Return [x, y] of the center of cell containing provided text 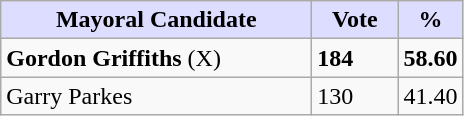
58.60 [430, 58]
Mayoral Candidate [156, 20]
Vote [355, 20]
Garry Parkes [156, 96]
41.40 [430, 96]
130 [355, 96]
184 [355, 58]
Gordon Griffiths (X) [156, 58]
% [430, 20]
